Detect which cell encompasses the target text, then output its [x, y] center coordinate. 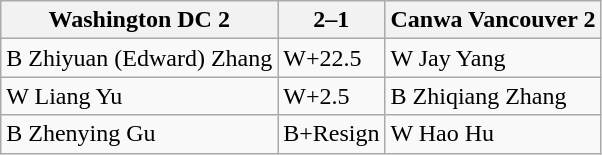
B Zhiqiang Zhang [493, 96]
B+Resign [332, 134]
W+22.5 [332, 58]
Washington DC 2 [140, 20]
B Zhenying Gu [140, 134]
W Hao Hu [493, 134]
W Jay Yang [493, 58]
2–1 [332, 20]
W+2.5 [332, 96]
W Liang Yu [140, 96]
B Zhiyuan (Edward) Zhang [140, 58]
Canwa Vancouver 2 [493, 20]
